Extract the [X, Y] coordinate from the center of the cell holding the provided text.  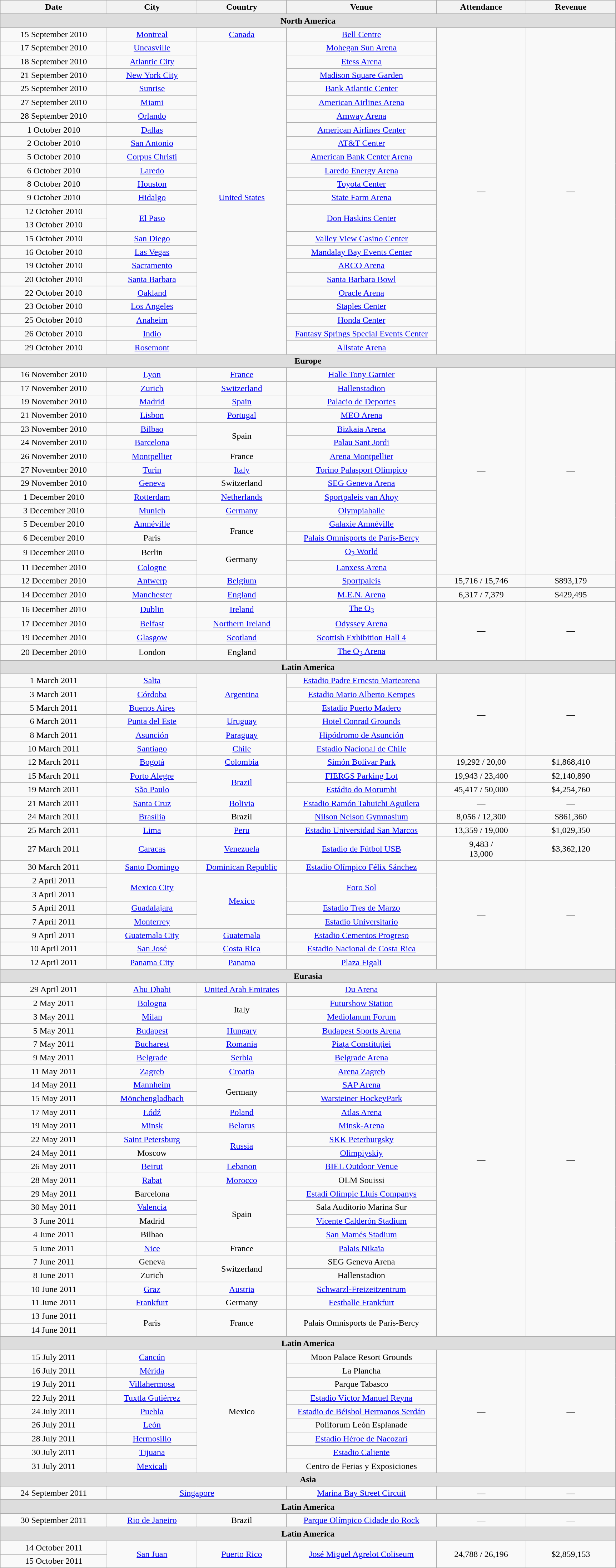
$861,360 [571, 817]
19,943 / 23,400 [481, 776]
Miami [152, 102]
8,056 / 12,300 [481, 817]
Paraguay [242, 735]
45,417 / 50,000 [481, 789]
16 November 2010 [54, 374]
17 November 2010 [54, 388]
20 October 2010 [54, 279]
Belarus [242, 1126]
City [152, 7]
Montreal [152, 34]
Honda Center [362, 320]
Punta del Este [152, 721]
Centro de Ferias y Exposiciones [362, 1466]
Estadio Cementos Progreso [362, 935]
Cancún [152, 1357]
Estadio de Fútbol USB [362, 849]
Montpellier [152, 456]
Orlando [152, 116]
Estadio Puerto Madero [362, 708]
El Paso [152, 218]
14 October 2011 [54, 1548]
United Arab Emirates [242, 990]
26 July 2011 [54, 1425]
6 December 2010 [54, 538]
19 October 2010 [54, 266]
Rotterdam [152, 497]
Austria [242, 1289]
Schwarzl-Freizeitzentrum [362, 1289]
4 June 2011 [54, 1234]
Guatemala City [152, 935]
15 October 2010 [54, 238]
10 June 2011 [54, 1289]
Rio de Janeiro [152, 1520]
AT&T Center [362, 143]
25 September 2010 [54, 89]
19 May 2011 [54, 1126]
Olympiahalle [362, 511]
5 April 2011 [54, 908]
Hermosillo [152, 1439]
Estadio Universitario [362, 922]
Venue [362, 7]
Revenue [571, 7]
Minsk [152, 1126]
19 November 2010 [54, 402]
Estadio Víctor Manuel Reyna [362, 1398]
Saint Petersburg [152, 1139]
MEO Arena [362, 415]
Argentina [242, 694]
Odyssey Arena [362, 624]
Galaxie Amnéville [362, 524]
Portugal [242, 415]
London [152, 652]
30 July 2011 [54, 1452]
2 May 2011 [54, 1003]
19 March 2011 [54, 789]
ARCO Arena [362, 266]
Estadio Héroe de Nacozari [362, 1439]
Dublin [152, 609]
3 June 2011 [54, 1221]
3 April 2011 [54, 894]
Palacio de Deportes [362, 402]
Panama [242, 962]
Glasgow [152, 637]
10 April 2011 [54, 949]
9 October 2010 [54, 198]
Croatia [242, 1071]
OLM Souissi [362, 1180]
Oracle Arena [362, 293]
15 September 2010 [54, 34]
Estadio de Béisbol Hermanos Serdán [362, 1411]
Mannheim [152, 1085]
San Diego [152, 238]
Estadio Padre Ernesto Martearena [362, 681]
18 September 2010 [54, 61]
Estadio Caliente [362, 1452]
2 April 2011 [54, 881]
25 March 2011 [54, 830]
30 March 2011 [54, 867]
5 March 2011 [54, 708]
Zagreb [152, 1071]
3 December 2010 [54, 511]
8 October 2010 [54, 184]
Arena Zagreb [362, 1071]
29 October 2010 [54, 347]
22 May 2011 [54, 1139]
Venezuela [242, 849]
1 October 2010 [54, 129]
$429,495 [571, 595]
Allstate Arena [362, 347]
Berlin [152, 552]
22 July 2011 [54, 1398]
Estádio do Morumbi [362, 789]
Torino Palasport Olimpico [362, 470]
11 December 2010 [54, 567]
La Plancha [362, 1371]
Palais Nikaïa [362, 1248]
6 March 2011 [54, 721]
Santiago [152, 749]
Mandalay Bay Events Center [362, 252]
19 December 2010 [54, 637]
23 November 2010 [54, 429]
Santa Barbara [152, 279]
Laredo Energy Arena [362, 171]
Las Vegas [152, 252]
Dominican Republic [242, 867]
Manchester [152, 595]
Bolivia [242, 803]
15 July 2011 [54, 1357]
1 March 2011 [54, 681]
The O2 [362, 609]
11 May 2011 [54, 1071]
26 November 2010 [54, 456]
5 October 2010 [54, 157]
Peru [242, 830]
Puerto Rico [242, 1554]
Santa Barbara Bowl [362, 279]
Eurasia [308, 976]
José Miguel Agrelot Coliseum [362, 1554]
Mohegan Sun Arena [362, 48]
Monterrey [152, 922]
The O2 Arena [362, 652]
Brasília [152, 817]
Bogotá [152, 762]
Łódź [152, 1112]
Milan [152, 1017]
Frankfurt [152, 1302]
Rosemont [152, 347]
American Bank Center Arena [362, 157]
Atlas Arena [362, 1112]
SKK Peterburgsky [362, 1139]
Lanxess Arena [362, 567]
12 December 2010 [54, 581]
15 October 2011 [54, 1561]
Estadi Olímpic Lluís Companys [362, 1194]
29 April 2011 [54, 990]
Northern Ireland [242, 624]
7 June 2011 [54, 1262]
San Mamés Stadium [362, 1234]
Russia [242, 1146]
Sportpaleis van Ahoy [362, 497]
Poliforum León Esplanade [362, 1425]
16 October 2010 [54, 252]
Rabat [152, 1180]
Abu Dhabi [152, 990]
Foro Sol [362, 888]
Munich [152, 511]
Bizkaia Arena [362, 429]
17 December 2010 [54, 624]
Houston [152, 184]
Poland [242, 1112]
Hidalgo [152, 198]
Dallas [152, 129]
Parque Olímpico Cidade do Rock [362, 1520]
Netherlands [242, 497]
Sportpaleis [362, 581]
Serbia [242, 1057]
2 October 2010 [54, 143]
5 December 2010 [54, 524]
Caracas [152, 849]
FIERGS Parking Lot [362, 776]
Singapore [197, 1493]
$2,859,153 [571, 1554]
Estadio Tres de Marzo [362, 908]
Attendance [481, 7]
21 March 2011 [54, 803]
29 May 2011 [54, 1194]
Budapest Sports Arena [362, 1030]
27 March 2011 [54, 849]
San Juan [152, 1554]
16 December 2010 [54, 609]
Plaza Figali [362, 962]
Simón Bolívar Park [362, 762]
$893,179 [571, 581]
12 October 2010 [54, 211]
Halle Tony Garnier [362, 374]
Moscow [152, 1153]
Anaheim [152, 320]
Vicente Calderón Stadium [362, 1221]
Etess Arena [362, 61]
Mexico City [152, 888]
Indio [152, 334]
6 October 2010 [54, 171]
28 July 2011 [54, 1439]
13 October 2010 [54, 225]
12 March 2011 [54, 762]
Hipódromo de Asunción [362, 735]
San José [152, 949]
Bucharest [152, 1044]
Arena Montpellier [362, 456]
Toyota Center [362, 184]
Costa Rica [242, 949]
Antwerp [152, 581]
Lyon [152, 374]
Guatemala [242, 935]
Sala Auditorio Marina Sur [362, 1207]
Estadio Mario Alberto Kempes [362, 694]
Atlantic City [152, 61]
10 March 2011 [54, 749]
Hungary [242, 1030]
São Paulo [152, 789]
Belfast [152, 624]
BIEL Outdoor Venue [362, 1167]
Cologne [152, 567]
27 September 2010 [54, 102]
Festhalle Frankfurt [362, 1302]
Marina Bay Street Circuit [362, 1493]
Piața Constituției [362, 1044]
16 July 2011 [54, 1371]
Sunrise [152, 89]
21 September 2010 [54, 75]
Santo Domingo [152, 867]
Panama City [152, 962]
$4,254,760 [571, 789]
Bologna [152, 1003]
Futurshow Station [362, 1003]
$3,362,120 [571, 849]
15 May 2011 [54, 1099]
Nice [152, 1248]
Budapest [152, 1030]
26 May 2011 [54, 1167]
Date [54, 7]
Mönchengladbach [152, 1099]
Belgium [242, 581]
Chile [242, 749]
Colombia [242, 762]
Belgrade [152, 1057]
$1,029,350 [571, 830]
Mexicali [152, 1466]
Salta [152, 681]
28 May 2011 [54, 1180]
O2 World [362, 552]
Turin [152, 470]
Lima [152, 830]
11 June 2011 [54, 1302]
9 May 2011 [54, 1057]
Estadio Ramón Tahuichi Aguilera [362, 803]
Du Arena [362, 990]
San Antonio [152, 143]
Valley View Casino Center [362, 238]
Europe [308, 361]
14 June 2011 [54, 1330]
24 September 2011 [54, 1493]
North America [308, 21]
Lisbon [152, 415]
Uncasville [152, 48]
SAP Arena [362, 1085]
24,788 / 26,196 [481, 1554]
1 December 2010 [54, 497]
Madison Square Garden [362, 75]
15 March 2011 [54, 776]
5 June 2011 [54, 1248]
31 July 2011 [54, 1466]
Nilson Nelson Gymnasium [362, 817]
Córdoba [152, 694]
17 September 2010 [54, 48]
19 July 2011 [54, 1384]
22 October 2010 [54, 293]
27 November 2010 [54, 470]
Estadio Universidad San Marcos [362, 830]
Los Angeles [152, 306]
Estadio Nacional de Costa Rica [362, 949]
Bank Atlantic Center [362, 89]
9,483 /13,000 [481, 849]
20 December 2010 [54, 652]
$1,868,410 [571, 762]
Corpus Christi [152, 157]
Tijuana [152, 1452]
Bell Centre [362, 34]
28 September 2010 [54, 116]
12 April 2011 [54, 962]
Estadio Olímpico Félix Sánchez [362, 867]
15,716 / 15,746 [481, 581]
14 December 2010 [54, 595]
New York City [152, 75]
Ireland [242, 609]
25 October 2010 [54, 320]
17 May 2011 [54, 1112]
Mérida [152, 1371]
26 October 2010 [54, 334]
Hotel Conrad Grounds [362, 721]
Estadio Nacional de Chile [362, 749]
14 May 2011 [54, 1085]
Buenos Aires [152, 708]
Belgrade Arena [362, 1057]
24 March 2011 [54, 817]
Tuxtla Gutiérrez [152, 1398]
24 November 2010 [54, 443]
State Farm Arena [362, 198]
Villahermosa [152, 1384]
30 May 2011 [54, 1207]
Warsteiner HockeyPark [362, 1099]
Staples Center [362, 306]
Valencia [152, 1207]
19,292 / 20,00 [481, 762]
7 April 2011 [54, 922]
Palau Sant Jordi [362, 443]
Olimpiyskiy [362, 1153]
León [152, 1425]
Laredo [152, 171]
Sacramento [152, 266]
Guadalajara [152, 908]
Uruguay [242, 721]
Asia [308, 1479]
9 April 2011 [54, 935]
$2,140,890 [571, 776]
Graz [152, 1289]
13,359 / 19,000 [481, 830]
Amway Arena [362, 116]
M.E.N. Arena [362, 595]
30 September 2011 [54, 1520]
5 May 2011 [54, 1030]
Puebla [152, 1411]
7 May 2011 [54, 1044]
6,317 / 7,379 [481, 595]
21 November 2010 [54, 415]
Don Haskins Center [362, 218]
Mediolanum Forum [362, 1017]
8 March 2011 [54, 735]
3 March 2011 [54, 694]
Porto Alegre [152, 776]
9 December 2010 [54, 552]
Parque Tabasco [362, 1384]
29 November 2010 [54, 483]
Scotland [242, 637]
Country [242, 7]
United States [242, 197]
Lebanon [242, 1167]
American Airlines Center [362, 129]
Morocco [242, 1180]
13 June 2011 [54, 1316]
Canada [242, 34]
Beirut [152, 1167]
3 May 2011 [54, 1017]
23 October 2010 [54, 306]
Fantasy Springs Special Events Center [362, 334]
24 May 2011 [54, 1153]
Oakland [152, 293]
American Airlines Arena [362, 102]
Santa Cruz [152, 803]
8 June 2011 [54, 1275]
Amnéville [152, 524]
24 July 2011 [54, 1411]
Scottish Exhibition Hall 4 [362, 637]
Romania [242, 1044]
Moon Palace Resort Grounds [362, 1357]
Minsk-Arena [362, 1126]
Asunción [152, 735]
